Provide the [x, y] coordinate of the cell's center where the given text is located.  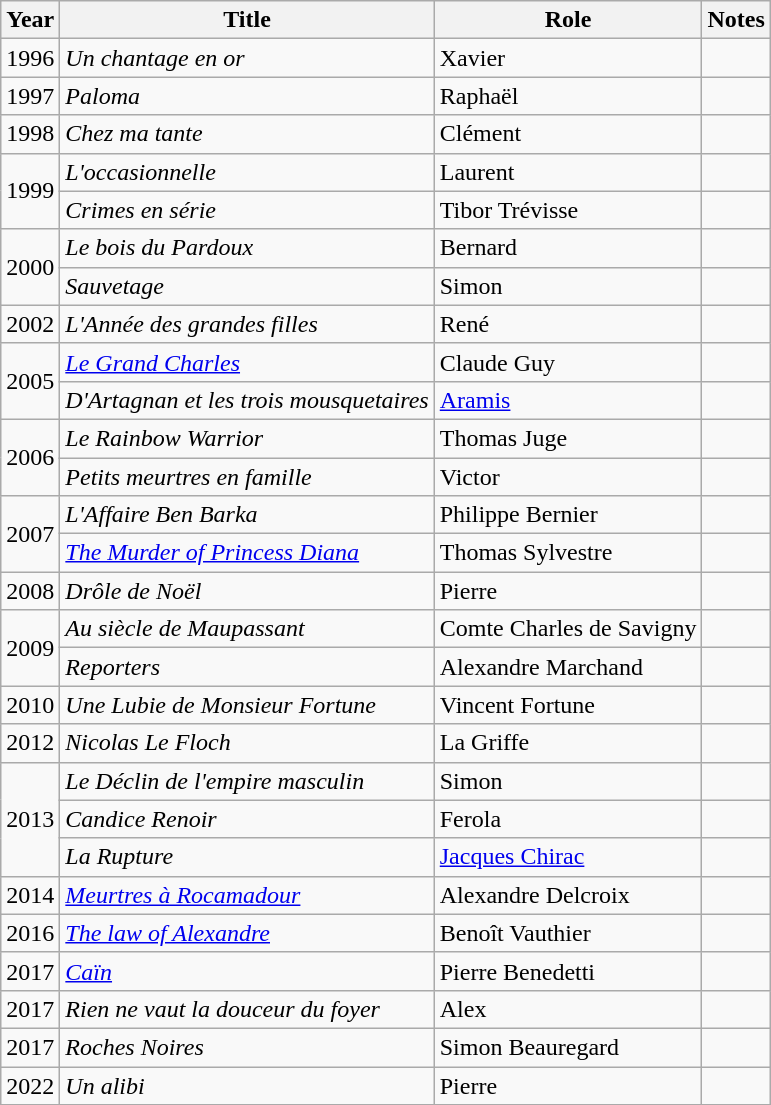
Drôle de Noël [247, 591]
Aramis [568, 400]
La Griffe [568, 743]
2000 [30, 267]
Tibor Trévisse [568, 210]
Comte Charles de Savigny [568, 629]
Thomas Sylvestre [568, 553]
Reporters [247, 667]
2013 [30, 819]
Simon Beauregard [568, 1047]
2006 [30, 457]
1998 [30, 134]
Caïn [247, 971]
2014 [30, 895]
Jacques Chirac [568, 857]
Roches Noires [247, 1047]
1999 [30, 191]
Chez ma tante [247, 134]
1996 [30, 58]
Philippe Bernier [568, 515]
Une Lubie de Monsieur Fortune [247, 705]
Claude Guy [568, 362]
La Rupture [247, 857]
2012 [30, 743]
Laurent [568, 172]
2016 [30, 933]
Raphaël [568, 96]
Le Grand Charles [247, 362]
Le Déclin de l'empire masculin [247, 781]
L'Année des grandes filles [247, 324]
Thomas Juge [568, 438]
René [568, 324]
Un chantage en or [247, 58]
Notes [736, 20]
Le bois du Pardoux [247, 248]
Au siècle de Maupassant [247, 629]
Clément [568, 134]
2005 [30, 381]
Alex [568, 1009]
Candice Renoir [247, 819]
Un alibi [247, 1085]
Sauvetage [247, 286]
D'Artagnan et les trois mousquetaires [247, 400]
Paloma [247, 96]
Petits meurtres en famille [247, 477]
Role [568, 20]
Title [247, 20]
The law of Alexandre [247, 933]
Alexandre Delcroix [568, 895]
Victor [568, 477]
The Murder of Princess Diana [247, 553]
Ferola [568, 819]
Rien ne vaut la douceur du foyer [247, 1009]
Le Rainbow Warrior [247, 438]
2008 [30, 591]
2022 [30, 1085]
L'occasionnelle [247, 172]
Xavier [568, 58]
1997 [30, 96]
2010 [30, 705]
2002 [30, 324]
Nicolas Le Floch [247, 743]
Crimes en série [247, 210]
Vincent Fortune [568, 705]
Year [30, 20]
Bernard [568, 248]
L'Affaire Ben Barka [247, 515]
Pierre Benedetti [568, 971]
Meurtres à Rocamadour [247, 895]
2009 [30, 648]
2007 [30, 534]
Alexandre Marchand [568, 667]
Benoît Vauthier [568, 933]
